Detect which cell encompasses the target text, then output its (X, Y) center coordinate. 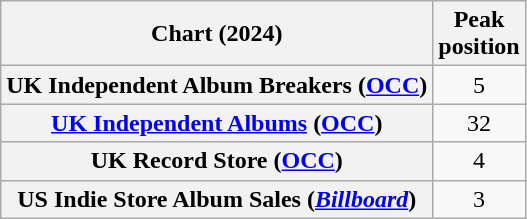
UK Independent Albums (OCC) (217, 123)
4 (479, 161)
5 (479, 85)
3 (479, 199)
32 (479, 123)
UK Independent Album Breakers (OCC) (217, 85)
Peakposition (479, 34)
Chart (2024) (217, 34)
US Indie Store Album Sales (Billboard) (217, 199)
UK Record Store (OCC) (217, 161)
